For the text-containing cell, return its midpoint in (X, Y) coordinate format. 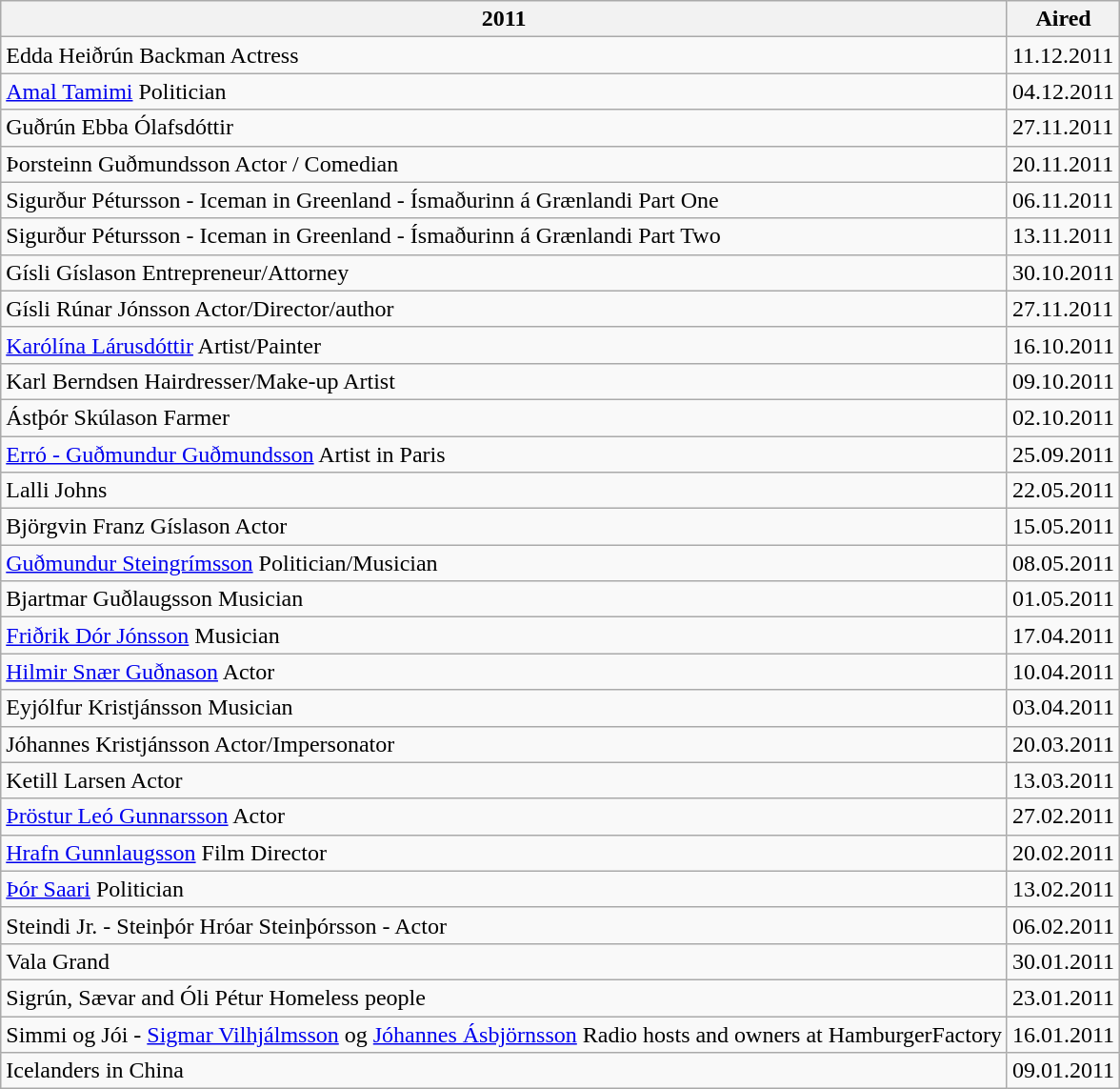
Edda Heiðrún Backman Actress (505, 55)
13.03.2011 (1063, 780)
25.09.2011 (1063, 454)
2011 (505, 19)
Lalli Johns (505, 491)
Karl Berndsen Hairdresser/Make-up Artist (505, 381)
Simmi og Jói - Sigmar Vilhjálmsson og Jóhannes Ásbjörnsson Radio hosts and owners at HamburgerFactory (505, 1034)
13.02.2011 (1063, 889)
Amal Tamimi Politician (505, 91)
22.05.2011 (1063, 491)
Sigurður Pétursson - Iceman in Greenland - Ísmaðurinn á Grænlandi Part One (505, 200)
Þröstur Leó Gunnarsson Actor (505, 817)
Guðmundur Steingrímsson Politician/Musician (505, 563)
06.11.2011 (1063, 200)
09.01.2011 (1063, 1071)
Hrafn Gunnlaugsson Film Director (505, 853)
Friðrik Dór Jónsson Musician (505, 635)
04.12.2011 (1063, 91)
01.05.2011 (1063, 599)
Aired (1063, 19)
06.02.2011 (1063, 925)
Þorsteinn Guðmundsson Actor / Comedian (505, 164)
02.10.2011 (1063, 417)
15.05.2011 (1063, 527)
16.10.2011 (1063, 345)
27.02.2011 (1063, 817)
16.01.2011 (1063, 1034)
Erró - Guðmundur Guðmundsson Artist in Paris (505, 454)
Ástþór Skúlason Farmer (505, 417)
Sigurður Pétursson - Iceman in Greenland - Ísmaðurinn á Grænlandi Part Two (505, 236)
Karólína Lárusdóttir Artist/Painter (505, 345)
30.10.2011 (1063, 272)
Guðrún Ebba Ólafsdóttir (505, 128)
23.01.2011 (1063, 998)
Hilmir Snær Guðnason Actor (505, 672)
20.02.2011 (1063, 853)
17.04.2011 (1063, 635)
13.11.2011 (1063, 236)
Eyjólfur Kristjánsson Musician (505, 708)
Steindi Jr. - Steinþór Hróar Steinþórsson - Actor (505, 925)
Gísli Gíslason Entrepreneur/Attorney (505, 272)
Gísli Rúnar Jónsson Actor/Director/author (505, 309)
Bjartmar Guðlaugsson Musician (505, 599)
20.03.2011 (1063, 744)
Þór Saari Politician (505, 889)
09.10.2011 (1063, 381)
Vala Grand (505, 961)
10.04.2011 (1063, 672)
Ketill Larsen Actor (505, 780)
Sigrún, Sævar and Óli Pétur Homeless people (505, 998)
Björgvin Franz Gíslason Actor (505, 527)
03.04.2011 (1063, 708)
11.12.2011 (1063, 55)
Icelanders in China (505, 1071)
08.05.2011 (1063, 563)
Jóhannes Kristjánsson Actor/Impersonator (505, 744)
20.11.2011 (1063, 164)
30.01.2011 (1063, 961)
